Extract the (x, y) coordinate from the center of the cell holding the provided text.  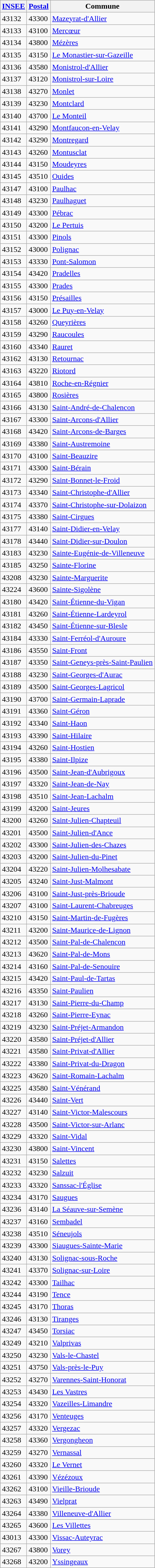
43206 (13, 893)
Vazeilles-Limandre (103, 1404)
43225 (13, 1088)
43144 (13, 164)
Saint-Julien-Molhesabate (103, 869)
43207 (13, 905)
Le Monteil (103, 116)
43249 (13, 1343)
Saint-Martin-de-Fugères (103, 918)
43244 (13, 1294)
Saint-Geneys-près-Saint-Paulien (103, 663)
43199 (13, 808)
43204 (13, 869)
43268 (13, 1562)
43258 (13, 1440)
Varennes-Saint-Honorat (103, 1380)
Sainte-Sigolène (103, 590)
Retournac (103, 359)
43226 (13, 1100)
43139 (13, 103)
Thoras (103, 1307)
Montfaucon-en-Velay (103, 128)
Saint-Jeures (103, 808)
43189 (13, 687)
Salettes (103, 1161)
Saint-Romain-Lachalm (103, 1076)
43191 (13, 711)
Prades (103, 286)
Le Pertuis (103, 225)
Paulhac (103, 189)
43196 (13, 772)
Saint-Privat-d'Allier (103, 1051)
Tiranges (103, 1319)
Saint-Julien-d'Ance (103, 833)
43175 (13, 517)
43174 (13, 504)
43247 (13, 1331)
Saint-Just-Malmont (103, 881)
Yssingeaux (103, 1562)
Saint-Georges-Lagricol (103, 687)
Saugues (103, 1197)
43216 (13, 991)
43262 (13, 1489)
43208 (13, 578)
43213 (13, 954)
43234 (13, 1197)
43256 (13, 1416)
43151 (13, 237)
Saint-Géron (103, 711)
Moudeyres (103, 164)
43219 (13, 1027)
43267 (13, 1550)
Saint-Maurice-de-Lignon (103, 930)
43163 (13, 371)
43138 (13, 91)
Saint-Julien-du-Pinet (103, 857)
43153 (13, 261)
43134 (13, 43)
43201 (13, 833)
43187 (13, 663)
43224 (13, 590)
Venteuges (103, 1416)
43232 (13, 1173)
43252 (13, 1380)
43136 (13, 67)
43241 (13, 1270)
43259 (13, 1452)
Le Puy-en-Velay (103, 310)
Saint-Victor-Malescours (103, 1112)
43264 (13, 1513)
43172 (13, 480)
Pinols (103, 237)
Postal (39, 6)
Sanssac-l'Église (103, 1185)
Paulhaguet (103, 201)
43133 (13, 31)
43168 (13, 432)
43148 (13, 201)
43227 (13, 1112)
43180 (13, 602)
Sainte-Marguerite (103, 578)
Saint-Laurent-Chabreuges (103, 905)
Saint-Germain-Laprade (103, 699)
43135 (13, 55)
Solignac-sur-Loire (103, 1270)
43147 (13, 189)
43192 (13, 723)
Saint-Beauzire (103, 456)
43155 (13, 286)
Saint-Julien-Chapteuil (103, 821)
Saint-Préjet-d'Allier (103, 1039)
43550 (39, 650)
43173 (13, 492)
Saint-Julien-des-Chazes (103, 845)
43205 (13, 881)
Ouides (103, 177)
Montregard (103, 140)
43257 (13, 1428)
Vals-le-Chastel (103, 1355)
Saint-Haon (103, 723)
43197 (13, 784)
Saint-Austremoine (103, 444)
Pont-Salomon (103, 261)
Mazeyrat-d'Allier (103, 19)
Saint-Paul-de-Tartas (103, 979)
Salzuit (103, 1173)
Saint-André-de-Chalencon (103, 407)
43143 (13, 152)
Montclard (103, 103)
Rauret (103, 346)
Commune (103, 6)
Saint-Vincent (103, 1149)
Saint-Front (103, 650)
43229 (13, 1137)
43185 (13, 565)
43214 (13, 966)
43152 (13, 249)
43242 (13, 1282)
Riotord (103, 371)
Saint-Pierre-Eynac (103, 1015)
Saint-Pal-de-Chalencon (103, 942)
43265 (13, 1526)
43169 (13, 444)
43149 (13, 213)
Rosières (103, 395)
Saint-Jean-de-Nay (103, 784)
43184 (13, 638)
Les Vastres (103, 1392)
Le Vernet (103, 1465)
43188 (13, 675)
Tailhac (103, 1282)
Villeneuve-d'Allier (103, 1513)
43198 (13, 796)
43167 (13, 420)
43166 (13, 407)
43183 (13, 553)
43162 (13, 359)
Mézères (103, 43)
Saint-Pal-de-Mons (103, 954)
Siaugues-Sainte-Marie (103, 1246)
Vernassal (103, 1452)
43223 (13, 1076)
43218 (13, 1015)
Montusclat (103, 152)
Pradelles (103, 274)
43182 (13, 626)
Présailles (103, 298)
Saint-Préjet-Armandon (103, 1027)
43245 (13, 1307)
Saint-Victor-sur-Arlanc (103, 1124)
43194 (13, 748)
Vergongheon (103, 1440)
Raucoules (103, 334)
43236 (13, 1209)
43141 (13, 128)
INSEE (13, 6)
43253 (13, 1392)
Saint-Pierre-du-Champ (103, 1003)
43254 (13, 1404)
43238 (13, 1234)
Saint-Jean-d'Aubrigoux (103, 772)
Solignac-sous-Roche (103, 1258)
43211 (13, 930)
Saint-Étienne-sur-Blesle (103, 626)
Séneujols (103, 1234)
43164 (13, 383)
Saint-Ferréol-d'Auroure (103, 638)
Vissac-Auteyrac (103, 1538)
Saint-Vert (103, 1100)
Polignac (103, 249)
43157 (13, 310)
Valprivas (103, 1343)
Saint-Étienne-Lardeyrol (103, 614)
Monlet (103, 91)
Vorey (103, 1550)
43186 (13, 650)
43215 (13, 979)
Saint-Didier-sur-Doulon (103, 541)
Saint-Didier-en-Velay (103, 529)
Sainte-Florine (103, 565)
43195 (13, 760)
43120 (39, 79)
43246 (13, 1319)
43239 (13, 1246)
La Séauve-sur-Semène (103, 1209)
Le Monastier-sur-Gazeille (103, 55)
43233 (13, 1185)
43221 (13, 1051)
Queyrières (103, 322)
43263 (13, 1501)
43159 (13, 334)
Saint-Christophe-d'Allier (103, 492)
Saint-Bérain (103, 468)
43212 (13, 942)
Saint-Privat-du-Dragon (103, 1064)
Saint-Arcons-d'Allier (103, 420)
Saint-Ilpize (103, 760)
43251 (13, 1367)
43158 (13, 322)
Saint-Jean-Lachalm (103, 796)
43750 (39, 1367)
43810 (39, 383)
Saint-Vénérand (103, 1088)
43231 (13, 1161)
Saint-Paulien (103, 991)
43203 (13, 857)
43137 (13, 79)
Monistrol-sur-Loire (103, 79)
Vals-près-le-Puy (103, 1367)
Saint-Georges-d'Aurac (103, 675)
43202 (13, 845)
43222 (13, 1064)
Vieille-Brioude (103, 1489)
43217 (13, 1003)
43490 (39, 1501)
43132 (13, 19)
Vielprat (103, 1501)
Sembadel (103, 1222)
43181 (13, 614)
Saint-Vidal (103, 1137)
Vézézoux (103, 1477)
Saint-Hostien (103, 748)
43154 (13, 274)
Saint-Pal-de-Senouire (103, 966)
43013 (13, 1538)
Vergezac (103, 1428)
Roche-en-Régnier (103, 383)
Mercœur (103, 31)
43261 (13, 1477)
Saint-Bonnet-le-Froid (103, 480)
43228 (13, 1124)
Saint-Arcons-de-Barges (103, 432)
Saint-Christophe-sur-Dolaizon (103, 504)
Saint-Cirgues (103, 517)
Monistrol-d'Allier (103, 67)
Sainte-Eugénie-de-Villeneuve (103, 553)
Saint-Étienne-du-Vigan (103, 602)
43193 (13, 735)
43145 (13, 177)
Torsiac (103, 1331)
43177 (13, 529)
43142 (13, 140)
43237 (13, 1222)
43171 (13, 468)
43165 (13, 395)
43430 (39, 1392)
Tence (103, 1294)
Saint-Hilaire (103, 735)
43178 (13, 541)
Les Villettes (103, 1526)
Pébrac (103, 213)
Saint-Just-près-Brioude (103, 893)
43156 (13, 298)
